Identify which cell holds the provided text, then report its [x, y] central coordinate. 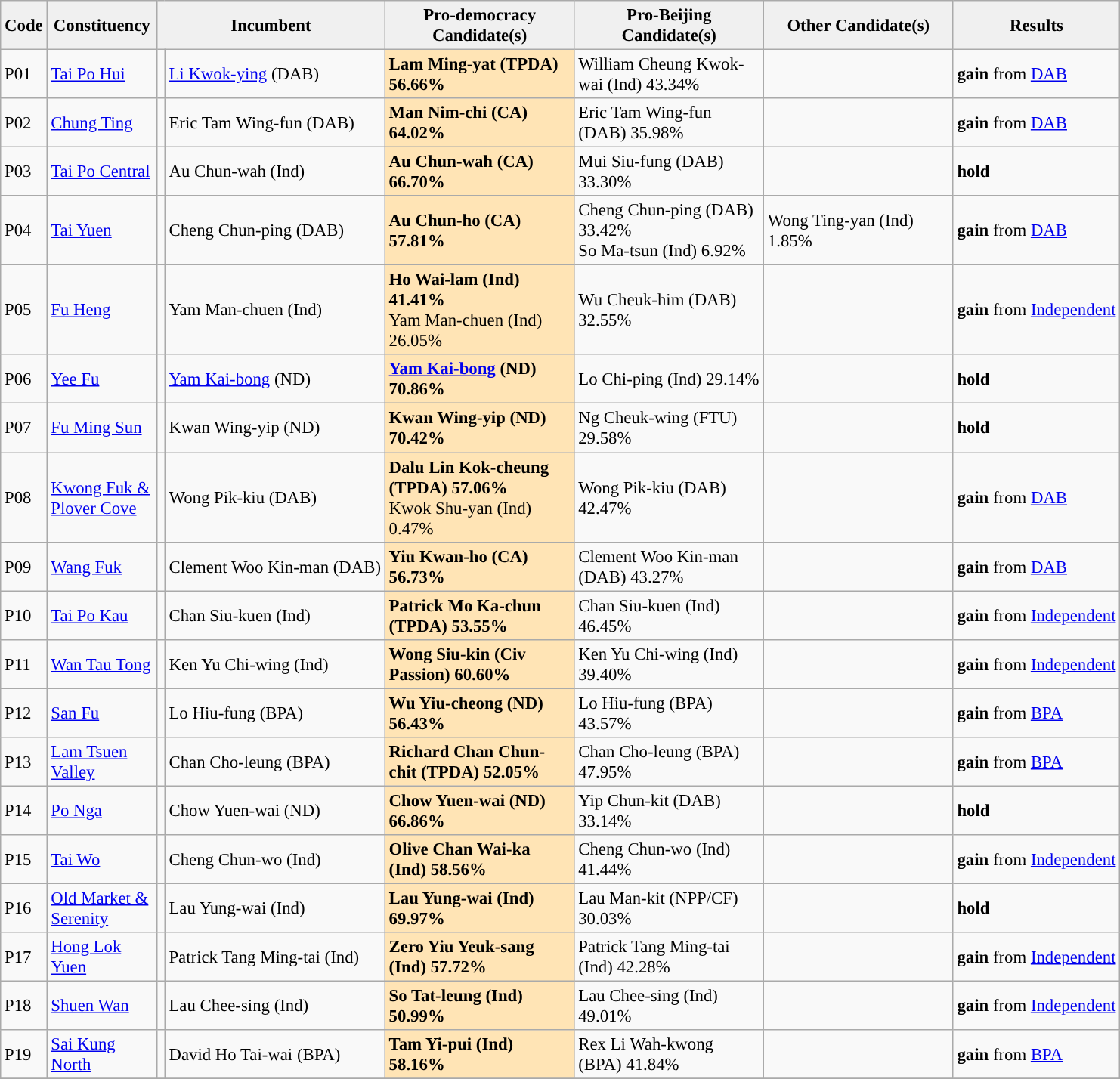
Other Candidate(s) [859, 26]
Lau Chee-sing (Ind) 49.01% [670, 1006]
Tam Yi-pui (Ind) 58.16% [479, 1055]
Yee Fu [102, 379]
Patrick Tang Ming-tai (Ind) 42.28% [670, 957]
Tai Yuen [102, 230]
Chan Siu-kuen (Ind) [275, 615]
P19 [24, 1055]
P18 [24, 1006]
Zero Yiu Yeuk-sang (Ind) 57.72% [479, 957]
Chow Yuen-wai (ND) [275, 810]
Tai Po Central [102, 172]
P10 [24, 615]
Eric Tam Wing-fun (DAB) 35.98% [670, 122]
Rex Li Wah-kwong (BPA) 41.84% [670, 1055]
Au Chun-wah (CA) 66.70% [479, 172]
P07 [24, 428]
Wong Ting-yan (Ind) 1.85% [859, 230]
P11 [24, 663]
Ho Wai-lam (Ind) 41.41%Yam Man-chuen (Ind) 26.05% [479, 310]
P02 [24, 122]
Chow Yuen-wai (ND) 66.86% [479, 810]
Lau Man-kit (NPP/CF) 30.03% [670, 908]
Chan Cho-leung (BPA) [275, 762]
P17 [24, 957]
Kwong Fuk & Plover Cove [102, 497]
Lo Hiu-fung (BPA) [275, 713]
Lau Yung-wai (Ind) 69.97% [479, 908]
P03 [24, 172]
Au Chun-wah (Ind) [275, 172]
Mui Siu-fung (DAB) 33.30% [670, 172]
Pro-Beijing Candidate(s) [670, 26]
Yip Chun-kit (DAB) 33.14% [670, 810]
Dalu Lin Kok-cheung (TPDA) 57.06%Kwok Shu-yan (Ind) 0.47% [479, 497]
Wu Yiu-cheong (ND) 56.43% [479, 713]
Old Market & Serenity [102, 908]
Li Kwok-ying (DAB) [275, 74]
Code [24, 26]
Wu Cheuk-him (DAB) 32.55% [670, 310]
Kwan Wing-yip (ND) [275, 428]
Lo Chi-ping (Ind) 29.14% [670, 379]
Tai Po Hui [102, 74]
P14 [24, 810]
Ken Yu Chi-wing (Ind) [275, 663]
Lau Yung-wai (Ind) [275, 908]
Cheng Chun-wo (Ind) 41.44% [670, 860]
Wong Pik-kiu (DAB) 42.47% [670, 497]
Fu Heng [102, 310]
Sai Kung North [102, 1055]
Richard Chan Chun-chit (TPDA) 52.05% [479, 762]
P13 [24, 762]
Chung Ting [102, 122]
Chan Siu-kuen (Ind) 46.45% [670, 615]
Clement Woo Kin-man (DAB) [275, 567]
Po Nga [102, 810]
P08 [24, 497]
P15 [24, 860]
Results [1037, 26]
Yiu Kwan-ho (CA) 56.73% [479, 567]
Au Chun-ho (CA) 57.81% [479, 230]
Patrick Tang Ming-tai (Ind) [275, 957]
P06 [24, 379]
Cheng Chun-ping (DAB) 33.42%So Ma-tsun (Ind) 6.92% [670, 230]
P09 [24, 567]
Shuen Wan [102, 1006]
Yam Kai-bong (ND) 70.86% [479, 379]
P01 [24, 74]
Olive Chan Wai-ka (Ind) 58.56% [479, 860]
Kwan Wing-yip (ND) 70.42% [479, 428]
Patrick Mo Ka-chun (TPDA) 53.55% [479, 615]
Wan Tau Tong [102, 663]
William Cheung Kwok-wai (Ind) 43.34% [670, 74]
Tai Wo [102, 860]
Yam Man-chuen (Ind) [275, 310]
So Tat-leung (Ind) 50.99% [479, 1006]
Wang Fuk [102, 567]
P12 [24, 713]
Fu Ming Sun [102, 428]
Chan Cho-leung (BPA) 47.95% [670, 762]
Clement Woo Kin-man (DAB) 43.27% [670, 567]
Lam Ming-yat (TPDA) 56.66% [479, 74]
Cheng Chun-ping (DAB) [275, 230]
Lau Chee-sing (Ind) [275, 1006]
Constituency [102, 26]
P04 [24, 230]
Man Nim-chi (CA) 64.02% [479, 122]
Eric Tam Wing-fun (DAB) [275, 122]
P05 [24, 310]
Lam Tsuen Valley [102, 762]
Ng Cheuk-wing (FTU) 29.58% [670, 428]
San Fu [102, 713]
Hong Lok Yuen [102, 957]
Lo Hiu-fung (BPA) 43.57% [670, 713]
David Ho Tai-wai (BPA) [275, 1055]
Cheng Chun-wo (Ind) [275, 860]
Wong Siu-kin (Civ Passion) 60.60% [479, 663]
Incumbent [271, 26]
Wong Pik-kiu (DAB) [275, 497]
Tai Po Kau [102, 615]
Ken Yu Chi-wing (Ind) 39.40% [670, 663]
P16 [24, 908]
Yam Kai-bong (ND) [275, 379]
Pro-democracy Candidate(s) [479, 26]
